Determine the (x, y) coordinate at the center of the cell enclosing the given text.  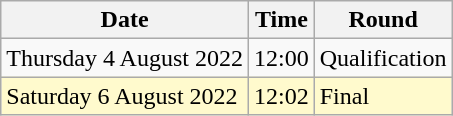
Saturday 6 August 2022 (125, 96)
Time (281, 20)
Thursday 4 August 2022 (125, 58)
12:02 (281, 96)
Final (383, 96)
Qualification (383, 58)
12:00 (281, 58)
Round (383, 20)
Date (125, 20)
